Return the [X, Y] coordinate for the center point of the cell that contains the specified text.  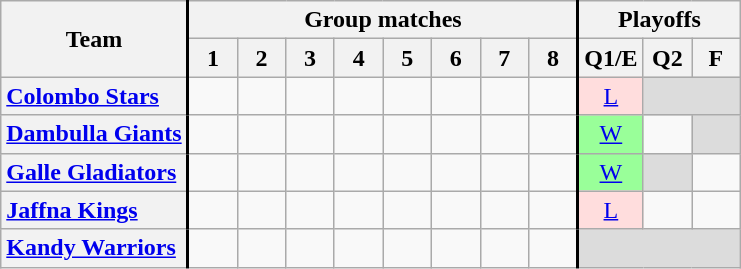
8 [554, 58]
3 [310, 58]
5 [408, 58]
Group matches [383, 20]
2 [262, 58]
Jaffna Kings [94, 210]
Playoffs [659, 20]
Galle Gladiators [94, 172]
4 [358, 58]
F [716, 58]
Team [94, 39]
6 [456, 58]
Colombo Stars [94, 96]
1 [212, 58]
7 [504, 58]
Q2 [668, 58]
Q1/E [610, 58]
Dambulla Giants [94, 134]
Kandy Warriors [94, 248]
